Return the [x, y] coordinate for the center point of the cell that contains the specified text.  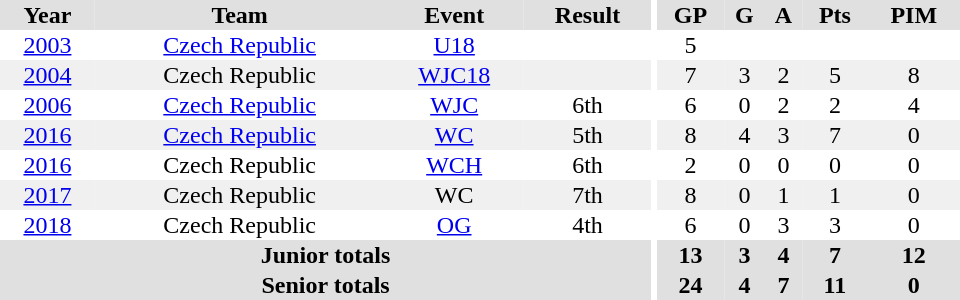
Junior totals [326, 255]
2004 [48, 75]
Senior totals [326, 285]
Result [588, 15]
WJC [454, 105]
7th [588, 195]
Year [48, 15]
Event [454, 15]
Team [240, 15]
13 [691, 255]
12 [914, 255]
WJC18 [454, 75]
U18 [454, 45]
2003 [48, 45]
Pts [834, 15]
24 [691, 285]
G [744, 15]
4th [588, 225]
WCH [454, 165]
2017 [48, 195]
2018 [48, 225]
2006 [48, 105]
OG [454, 225]
GP [691, 15]
5th [588, 135]
PIM [914, 15]
A [784, 15]
11 [834, 285]
